Detect which cell encompasses the target text, then output its [x, y] center coordinate. 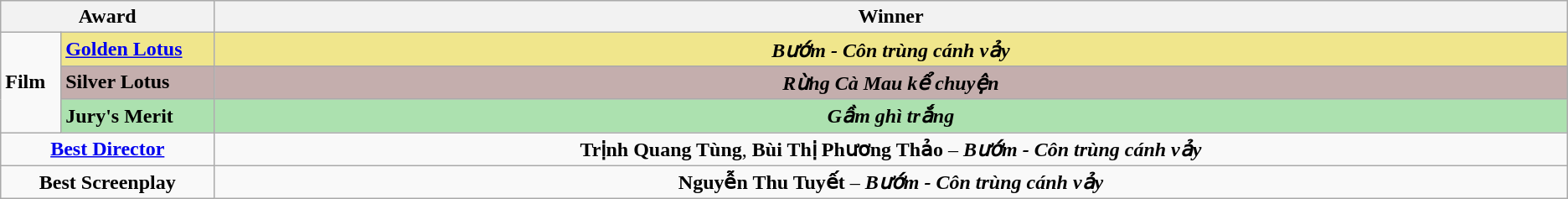
Golden Lotus [137, 50]
Award [107, 17]
Jury's Merit [137, 116]
Best Screenplay [107, 182]
Best Director [107, 149]
Gầm ghì trắng [891, 116]
Trịnh Quang Tùng, Bùi Thị Phương Thảo – Bướm - Côn trùng cánh vảy [891, 149]
Winner [891, 17]
Rừng Cà Mau kể chuyện [891, 82]
Bướm - Côn trùng cánh vảy [891, 50]
Nguyễn Thu Tuyết – Bướm - Côn trùng cánh vảy [891, 182]
Film [31, 82]
Silver Lotus [137, 82]
